Scan for the cell matching the given text and deliver its (x, y) coordinate at center. 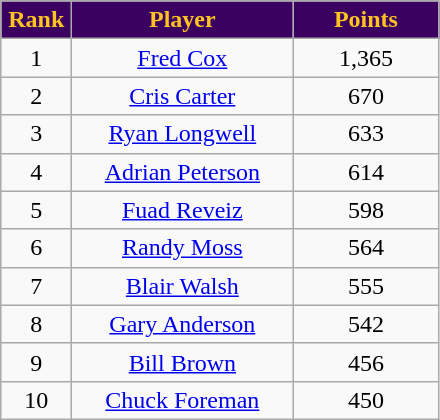
9 (36, 362)
7 (36, 286)
670 (366, 96)
Points (366, 20)
Chuck Foreman (182, 400)
Bill Brown (182, 362)
456 (366, 362)
542 (366, 324)
Fred Cox (182, 58)
5 (36, 210)
10 (36, 400)
Ryan Longwell (182, 134)
Gary Anderson (182, 324)
633 (366, 134)
Cris Carter (182, 96)
Player (182, 20)
3 (36, 134)
555 (366, 286)
Rank (36, 20)
6 (36, 248)
614 (366, 172)
450 (366, 400)
Blair Walsh (182, 286)
4 (36, 172)
Adrian Peterson (182, 172)
1 (36, 58)
1,365 (366, 58)
564 (366, 248)
598 (366, 210)
Randy Moss (182, 248)
8 (36, 324)
Fuad Reveiz (182, 210)
2 (36, 96)
